Extract the (X, Y) coordinate from the center of the cell holding the provided text.  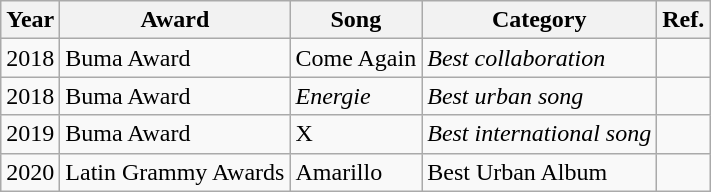
Best international song (540, 134)
Ref. (684, 20)
Amarillo (356, 172)
Best Urban Album (540, 172)
2020 (30, 172)
Category (540, 20)
Year (30, 20)
Best urban song (540, 96)
X (356, 134)
Best collaboration (540, 58)
Song (356, 20)
Energie (356, 96)
Award (175, 20)
Come Again (356, 58)
Latin Grammy Awards (175, 172)
2019 (30, 134)
